Capture the cell that displays the provided text and extract its (x, y) central coordinate. 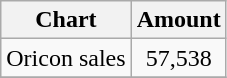
57,538 (178, 58)
Chart (66, 20)
Oricon sales (66, 58)
Amount (178, 20)
